Scan for the cell matching the given text and deliver its [x, y] coordinate at center. 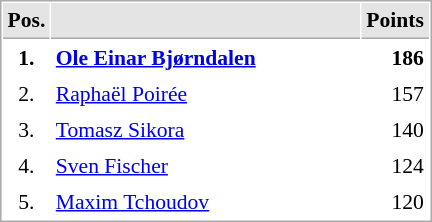
186 [396, 57]
Points [396, 21]
140 [396, 129]
Ole Einar Bjørndalen [206, 57]
124 [396, 165]
157 [396, 93]
4. [26, 165]
Sven Fischer [206, 165]
3. [26, 129]
1. [26, 57]
Tomasz Sikora [206, 129]
120 [396, 201]
5. [26, 201]
2. [26, 93]
Raphaël Poirée [206, 93]
Maxim Tchoudov [206, 201]
Pos. [26, 21]
